Capture the cell that displays the provided text and extract its [x, y] central coordinate. 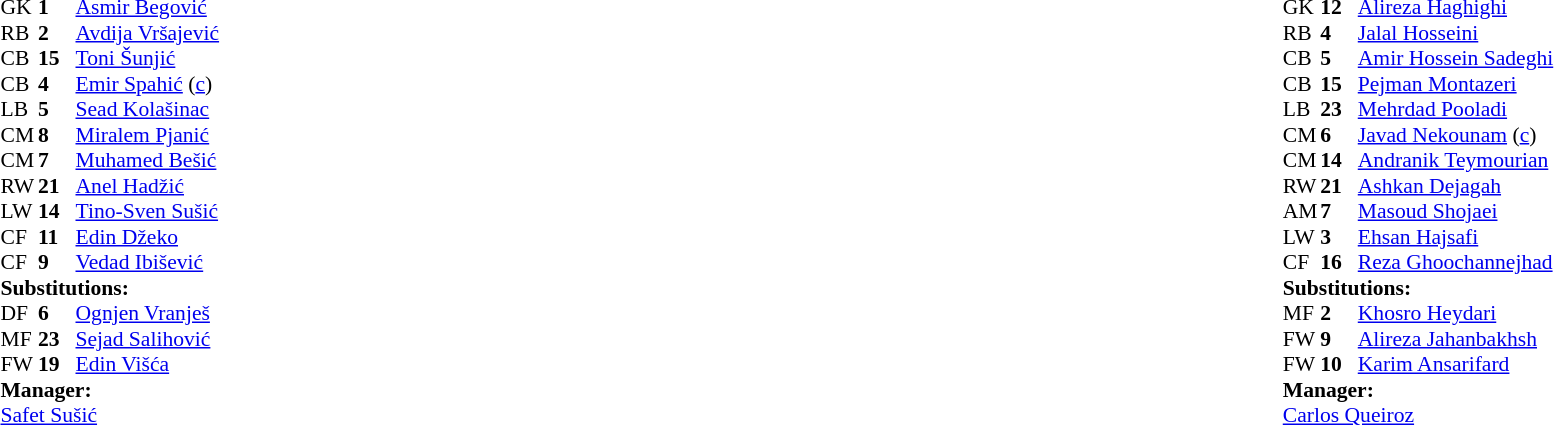
Miralem Pjanić [148, 135]
Pejman Montazeri [1456, 84]
Reza Ghoochannejhad [1456, 263]
Amir Hossein Sadeghi [1456, 59]
Edin Džeko [148, 237]
Edin Višća [148, 365]
Vedad Ibišević [148, 263]
Ehsan Hajsafi [1456, 237]
AM [1302, 211]
Sead Kolašinac [148, 109]
19 [57, 365]
Anel Hadžić [148, 186]
Toni Šunjić [148, 59]
16 [1339, 263]
Javad Nekounam (c) [1456, 135]
Mehrdad Pooladi [1456, 109]
Emir Spahić (c) [148, 84]
Tino-Sven Sušić [148, 211]
Avdija Vršajević [148, 33]
Karim Ansarifard [1456, 365]
8 [57, 135]
Sejad Salihović [148, 339]
Masoud Shojaei [1456, 211]
10 [1339, 365]
DF [19, 313]
Jalal Hosseini [1456, 33]
Alireza Jahanbakhsh [1456, 339]
3 [1339, 237]
Ashkan Dejagah [1456, 186]
Andranik Teymourian [1456, 161]
Ognjen Vranješ [148, 313]
11 [57, 237]
Muhamed Bešić [148, 161]
Khosro Heydari [1456, 313]
